Search for the cell housing the specified text and yield its (X, Y) center coordinate. 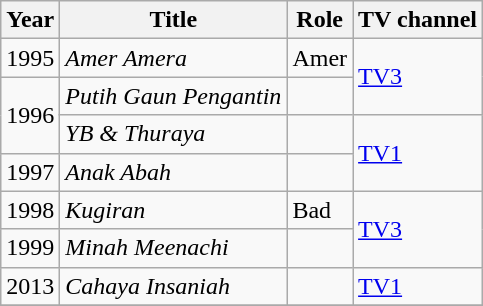
Role (320, 20)
TV channel (418, 20)
1995 (30, 58)
Bad (320, 210)
Title (174, 20)
Kugiran (174, 210)
Amer Amera (174, 58)
2013 (30, 286)
Minah Meenachi (174, 248)
Year (30, 20)
Anak Abah (174, 172)
1999 (30, 248)
Cahaya Insaniah (174, 286)
1996 (30, 115)
1997 (30, 172)
YB & Thuraya (174, 134)
1998 (30, 210)
Amer (320, 58)
Putih Gaun Pengantin (174, 96)
